Detect which cell encompasses the target text, then output its [x, y] center coordinate. 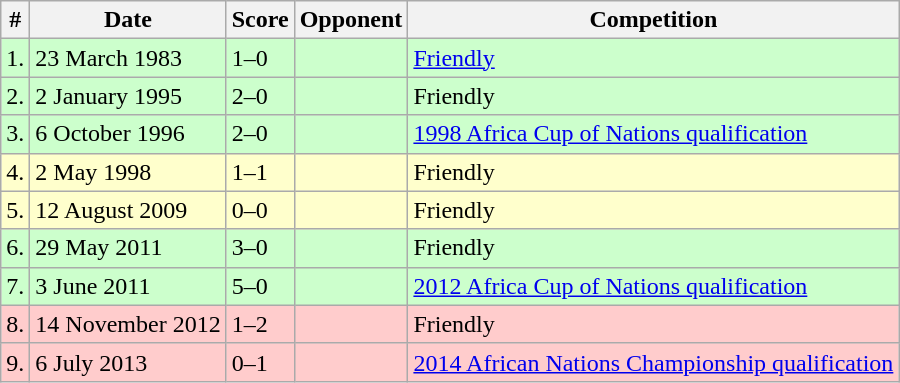
1998 Africa Cup of Nations qualification [654, 134]
1–1 [260, 172]
6. [16, 248]
0–1 [260, 362]
3. [16, 134]
0–0 [260, 210]
6 July 2013 [128, 362]
# [16, 20]
12 August 2009 [128, 210]
2012 Africa Cup of Nations qualification [654, 286]
23 March 1983 [128, 58]
Competition [654, 20]
29 May 2011 [128, 248]
1–2 [260, 324]
5–0 [260, 286]
2014 African Nations Championship qualification [654, 362]
14 November 2012 [128, 324]
3–0 [260, 248]
7. [16, 286]
2. [16, 96]
Score [260, 20]
3 June 2011 [128, 286]
Date [128, 20]
4. [16, 172]
2 May 1998 [128, 172]
8. [16, 324]
1–0 [260, 58]
5. [16, 210]
Opponent [351, 20]
9. [16, 362]
2 January 1995 [128, 96]
6 October 1996 [128, 134]
1. [16, 58]
